Return (x, y) of the center of cell containing provided text 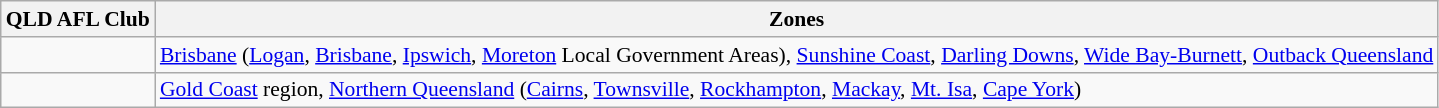
Brisbane (Logan, Brisbane, Ipswich, Moreton Local Government Areas), Sunshine Coast, Darling Downs, Wide Bay-Burnett, Outback Queensland (797, 55)
QLD AFL Club (78, 19)
Zones (797, 19)
Gold Coast region, Northern Queensland (Cairns, Townsville, Rockhampton, Mackay, Mt. Isa, Cape York) (797, 90)
